From the cell containing the given text, extract its center point as [X, Y] coordinate. 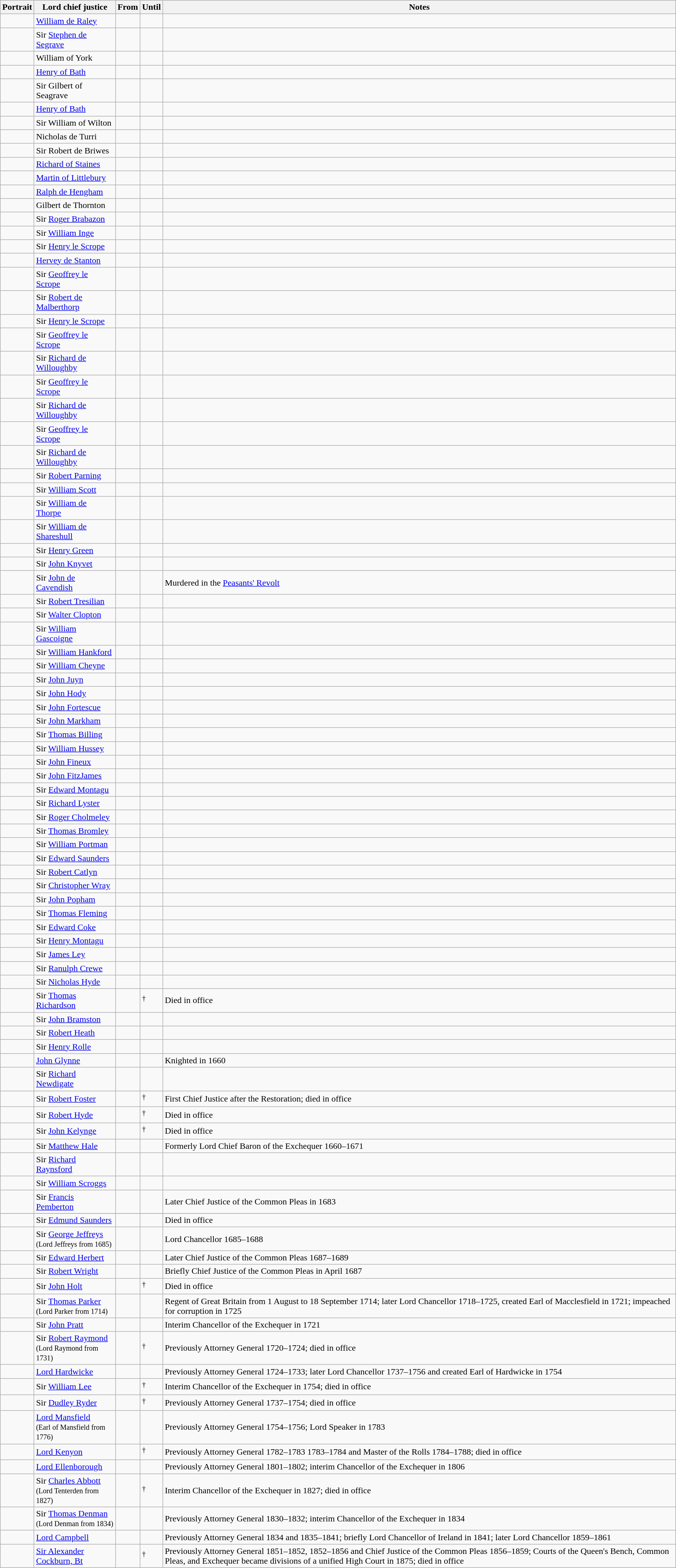
Sir Matthew Hale [74, 1146]
Sir James Ley [74, 954]
Murdered in the Peasants' Revolt [419, 583]
Lord Ellenborough [74, 1467]
Sir John Juyn [74, 679]
Sir Robert de Briwes [74, 150]
Sir Stephen de Segrave [74, 40]
Sir Walter Clopton [74, 615]
Lord Campbell [74, 1537]
Martin of Littlebury [74, 178]
Portrait [17, 7]
William de Raley [74, 21]
Sir Edward Coke [74, 927]
Briefly Chief Justice of the Common Pleas in April 1687 [419, 1271]
William of York [74, 58]
Sir Henry Green [74, 550]
Lord chief justice [74, 7]
Sir Robert Heath [74, 1033]
Sir William of Wilton [74, 123]
Sir William Hussey [74, 748]
Previously Attorney General 1834 and 1835–1841; briefly Lord Chancellor of Ireland in 1841; later Lord Chancellor 1859–1861 [419, 1537]
Interim Chancellor of the Exchequer in 1827; died in office [419, 1490]
Sir Francis Pemberton [74, 1202]
Sir Robert Catlyn [74, 872]
Sir Robert Foster [74, 1099]
Sir William Cheyne [74, 666]
Sir William Scott [74, 489]
Sir John Markham [74, 721]
Previously Attorney General 1782–1783 1783–1784 and Master of the Rolls 1784–1788; died in office [419, 1452]
John Glynne [74, 1060]
First Chief Justice after the Restoration; died in office [419, 1099]
Sir Thomas Richardson [74, 1001]
Sir Roger Brabazon [74, 219]
Sir Ranulph Crewe [74, 968]
Sir Nicholas Hyde [74, 982]
Sir Thomas Parker(Lord Parker from 1714) [74, 1306]
From [128, 7]
Lord Kenyon [74, 1452]
Sir Edward Herbert [74, 1258]
Sir William Scroggs [74, 1183]
Sir Gilbert of Seagrave [74, 90]
Richard of Staines [74, 164]
Sir Robert Parning [74, 475]
Sir Edward Saunders [74, 858]
Sir Robert Tresilian [74, 601]
Sir John Knyvet [74, 564]
Previously Attorney General 1720–1724; died in office [419, 1348]
Sir Robert Hyde [74, 1115]
Later Chief Justice of the Common Pleas in 1683 [419, 1202]
Nicholas de Turri [74, 136]
Later Chief Justice of the Common Pleas 1687–1689 [419, 1258]
Sir John Kelynge [74, 1131]
Sir John de Cavendish [74, 583]
Sir William Lee [74, 1386]
Sir Roger Cholmeley [74, 817]
Formerly Lord Chief Baron of the Exchequer 1660–1671 [419, 1146]
Previously Attorney General 1801–1802; interim Chancellor of the Exchequer in 1806 [419, 1467]
Sir Robert Wright [74, 1271]
Lord Mansfield(Earl of Mansfield from 1776) [74, 1427]
Sir Richard Newdigate [74, 1079]
Sir Thomas Denman(Lord Denman from 1834) [74, 1519]
Sir William Inge [74, 233]
Sir Christopher Wray [74, 886]
Sir George Jeffreys(Lord Jeffreys from 1685) [74, 1239]
Sir Alexander Cockburn, Bt [74, 1556]
Knighted in 1660 [419, 1060]
Sir John Fortescue [74, 707]
Interim Chancellor of the Exchequer in 1754; died in office [419, 1386]
Sir William de Thorpe [74, 508]
Lord Hardwicke [74, 1372]
Sir Robert Raymond(Lord Raymond from 1731) [74, 1348]
Sir Henry Montagu [74, 941]
Sir Edward Montagu [74, 790]
Ralph de Hengham [74, 192]
Interim Chancellor of the Exchequer in 1721 [419, 1325]
Sir John Pratt [74, 1325]
Until [152, 7]
Sir Thomas Fleming [74, 913]
Previously Attorney General 1754–1756; Lord Speaker in 1783 [419, 1427]
Sir William Hankford [74, 652]
Sir John Bramston [74, 1019]
Sir John Popham [74, 899]
Hervey de Stanton [74, 260]
Sir Richard Raynsford [74, 1165]
Sir Dudley Ryder [74, 1403]
Sir John Fineux [74, 762]
Sir John FitzJames [74, 776]
Sir William de Shareshull [74, 531]
Previously Attorney General 1737–1754; died in office [419, 1403]
Sir Henry Rolle [74, 1047]
Lord Chancellor 1685–1688 [419, 1239]
Gilbert de Thornton [74, 205]
Sir John Hody [74, 693]
Sir Thomas Billing [74, 734]
Previously Attorney General 1830–1832; interim Chancellor of the Exchequer in 1834 [419, 1519]
Sir Thomas Bromley [74, 831]
Notes [419, 7]
Sir William Gascoigne [74, 633]
Sir Charles Abbott(Lord Tenterden from 1827) [74, 1490]
Previously Attorney General 1724–1733; later Lord Chancellor 1737–1756 and created Earl of Hardwicke in 1754 [419, 1372]
Sir Edmund Saunders [74, 1220]
Sir William Portman [74, 844]
Sir Robert de Malberthorp [74, 303]
Sir John Holt [74, 1286]
Sir Richard Lyster [74, 803]
